Extract the (X, Y) coordinate from the center of the cell holding the provided text.  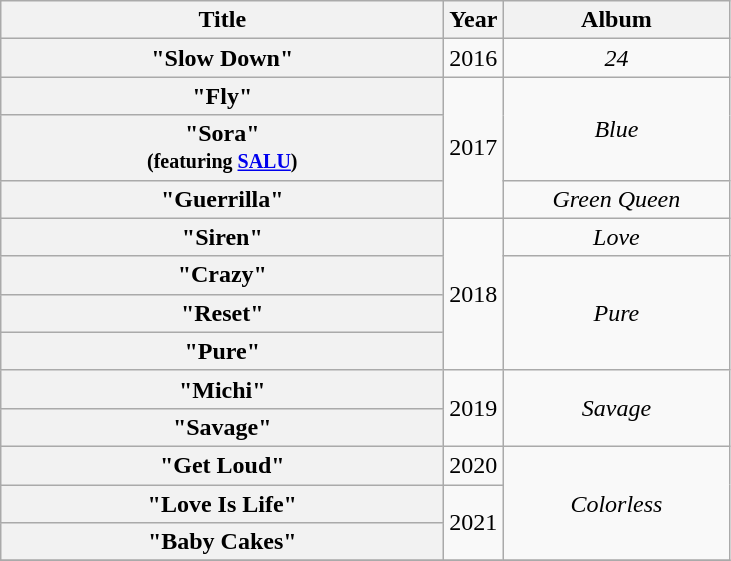
24 (616, 58)
"Guerrilla" (222, 199)
2017 (474, 148)
"Get Loud" (222, 465)
Savage (616, 408)
2016 (474, 58)
"Pure" (222, 351)
Album (616, 20)
"Slow Down" (222, 58)
Blue (616, 128)
"Reset" (222, 313)
Love (616, 237)
Pure (616, 313)
"Baby Cakes" (222, 542)
Title (222, 20)
2019 (474, 408)
"Savage" (222, 427)
"Siren" (222, 237)
"Love Is Life" (222, 503)
"Crazy" (222, 275)
"Michi" (222, 389)
2021 (474, 522)
2018 (474, 294)
Colorless (616, 503)
Year (474, 20)
"Sora"(featuring SALU) (222, 148)
"Fly" (222, 96)
Green Queen (616, 199)
2020 (474, 465)
